Pinpoint the cell where the given text exists, returning its [X, Y] midpoint coordinate. 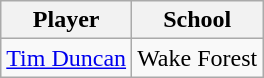
Player [66, 20]
Tim Duncan [66, 58]
School [198, 20]
Wake Forest [198, 58]
